Output the (X, Y) coordinate of the center of the cell containing the given text.  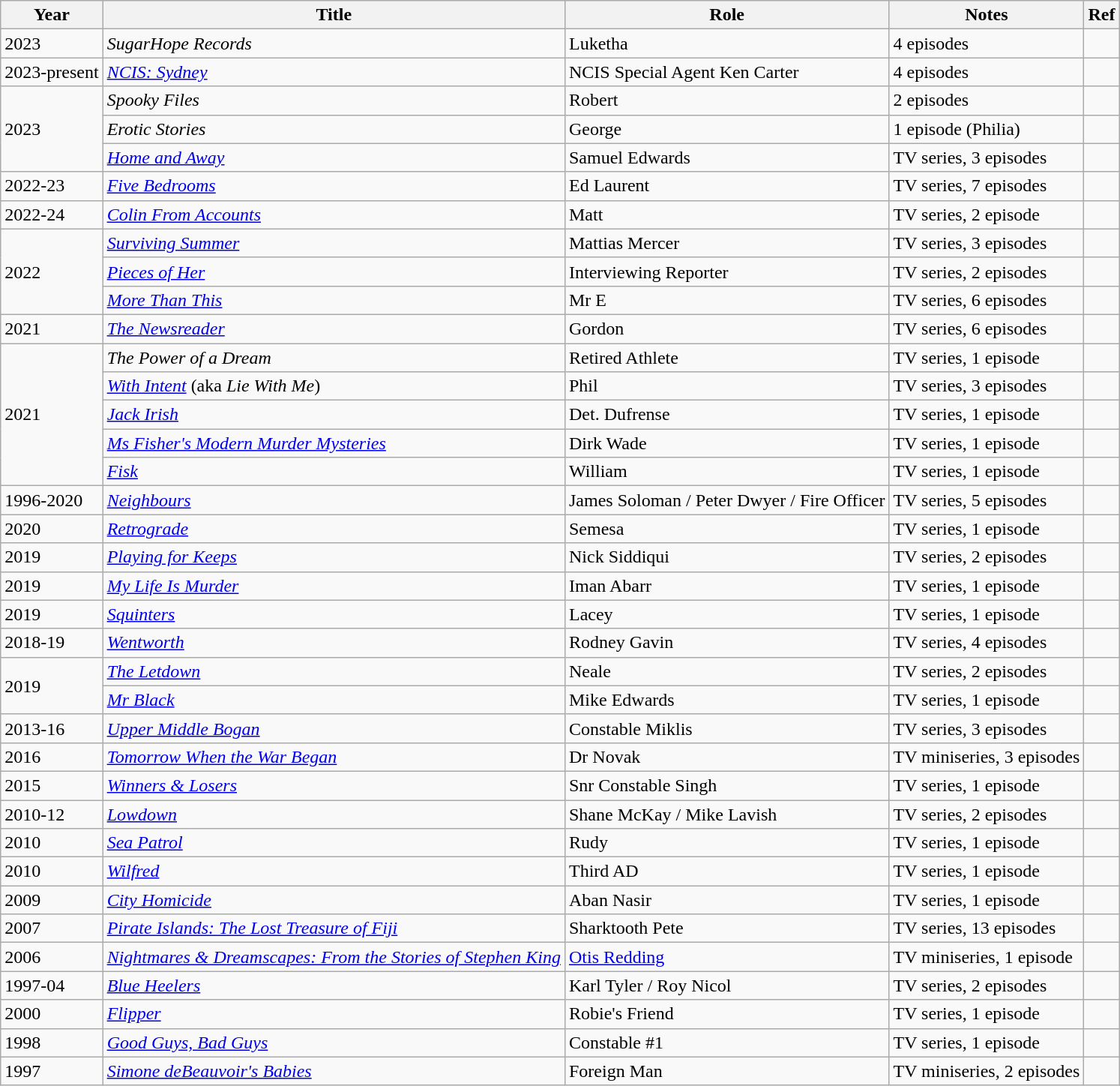
Wentworth (334, 643)
City Homicide (334, 900)
TV series, 13 episodes (987, 928)
Retired Athlete (727, 358)
James Soloman / Peter Dwyer / Fire Officer (727, 500)
Mattias Mercer (727, 243)
Shane McKay / Mike Lavish (727, 814)
2022-23 (52, 186)
Third AD (727, 871)
1997-04 (52, 985)
Simone deBeauvoir's Babies (334, 1071)
The Power of a Dream (334, 358)
TV miniseries, 3 episodes (987, 757)
Retrograde (334, 529)
More Than This (334, 300)
Role (727, 15)
Aban Nasir (727, 900)
Good Guys, Bad Guys (334, 1042)
The Newsreader (334, 328)
1997 (52, 1071)
1996-2020 (52, 500)
Iman Abarr (727, 586)
Constable #1 (727, 1042)
2 episodes (987, 100)
Playing for Keeps (334, 557)
Wilfred (334, 871)
Semesa (727, 529)
George (727, 129)
Ms Fisher's Modern Murder Mysteries (334, 443)
NCIS: Sydney (334, 72)
Dirk Wade (727, 443)
2006 (52, 957)
SugarHope Records (334, 43)
Home and Away (334, 157)
Mr Black (334, 700)
Neighbours (334, 500)
TV series, 7 episodes (987, 186)
Robie's Friend (727, 1014)
Interviewing Reporter (727, 271)
Matt (727, 214)
Karl Tyler / Roy Nicol (727, 985)
Mr E (727, 300)
My Life Is Murder (334, 586)
Flipper (334, 1014)
Notes (987, 15)
TV miniseries, 1 episode (987, 957)
Otis Redding (727, 957)
Jack Irish (334, 415)
Foreign Man (727, 1071)
With Intent (aka Lie With Me) (334, 386)
Squinters (334, 614)
Fisk (334, 472)
Lowdown (334, 814)
Pieces of Her (334, 271)
William (727, 472)
Ed Laurent (727, 186)
2013-16 (52, 728)
Phil (727, 386)
Det. Dufrense (727, 415)
Nightmares & Dreamscapes: From the Stories of Stephen King (334, 957)
Erotic Stories (334, 129)
1998 (52, 1042)
TV series, 2 episode (987, 214)
Gordon (727, 328)
Robert (727, 100)
TV series, 5 episodes (987, 500)
Lacey (727, 614)
Sea Patrol (334, 843)
Neale (727, 671)
Mike Edwards (727, 700)
Surviving Summer (334, 243)
2007 (52, 928)
Colin From Accounts (334, 214)
Winners & Losers (334, 785)
TV miniseries, 2 episodes (987, 1071)
NCIS Special Agent Ken Carter (727, 72)
2020 (52, 529)
2022 (52, 271)
1 episode (Philia) (987, 129)
TV series, 4 episodes (987, 643)
Title (334, 15)
The Letdown (334, 671)
2000 (52, 1014)
Ref (1102, 15)
Constable Miklis (727, 728)
Sharktooth Pete (727, 928)
2018-19 (52, 643)
2015 (52, 785)
Year (52, 15)
Pirate Islands: The Lost Treasure of Fiji (334, 928)
Spooky Files (334, 100)
2016 (52, 757)
Luketha (727, 43)
Samuel Edwards (727, 157)
Nick Siddiqui (727, 557)
Rodney Gavin (727, 643)
Dr Novak (727, 757)
2009 (52, 900)
Rudy (727, 843)
Upper Middle Bogan (334, 728)
2010-12 (52, 814)
Five Bedrooms (334, 186)
2023-present (52, 72)
Snr Constable Singh (727, 785)
2022-24 (52, 214)
Blue Heelers (334, 985)
Tomorrow When the War Began (334, 757)
